Output the [X, Y] coordinate of the center of the cell containing the given text.  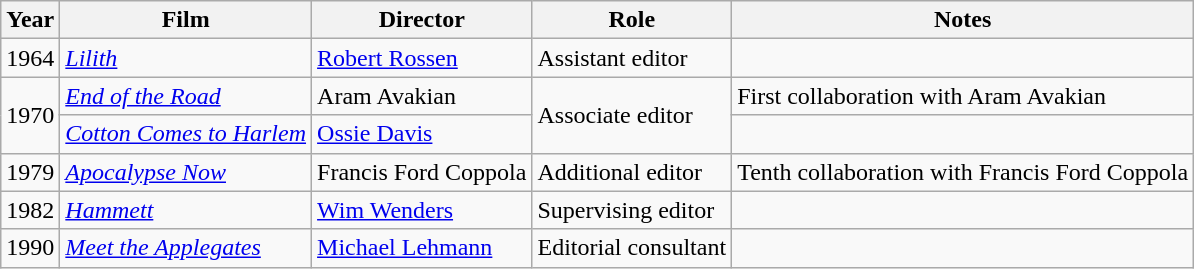
Supervising editor [632, 210]
Apocalypse Now [186, 172]
Wim Wenders [422, 210]
Ossie Davis [422, 134]
Director [422, 20]
Cotton Comes to Harlem [186, 134]
End of the Road [186, 96]
Year [30, 20]
Associate editor [632, 115]
First collaboration with Aram Avakian [963, 96]
Meet the Applegates [186, 248]
Editorial consultant [632, 248]
1970 [30, 115]
Notes [963, 20]
1964 [30, 58]
1982 [30, 210]
1979 [30, 172]
Aram Avakian [422, 96]
Robert Rossen [422, 58]
Francis Ford Coppola [422, 172]
Film [186, 20]
Michael Lehmann [422, 248]
Role [632, 20]
Assistant editor [632, 58]
Lilith [186, 58]
1990 [30, 248]
Additional editor [632, 172]
Hammett [186, 210]
Tenth collaboration with Francis Ford Coppola [963, 172]
